Determine the (x, y) coordinate at the center of the cell enclosing the given text.  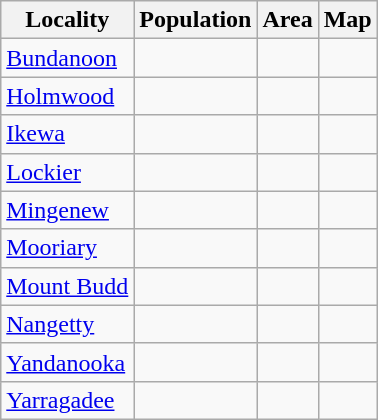
Yandanooka (68, 362)
Locality (68, 20)
Bundanoon (68, 58)
Yarragadee (68, 400)
Mingenew (68, 210)
Mount Budd (68, 286)
Area (288, 20)
Population (196, 20)
Nangetty (68, 324)
Ikewa (68, 134)
Map (348, 20)
Lockier (68, 172)
Mooriary (68, 248)
Holmwood (68, 96)
